Scan for the cell matching the given text and deliver its [X, Y] coordinate at center. 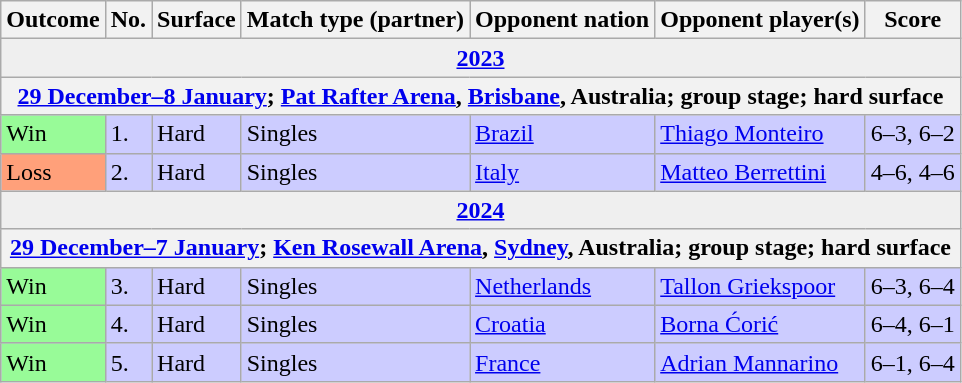
Score [912, 20]
Borna Ćorić [760, 324]
Match type (partner) [355, 20]
6–3, 6–2 [912, 134]
3. [128, 286]
2024 [480, 210]
No. [128, 20]
Loss [53, 172]
Matteo Berrettini [760, 172]
5. [128, 362]
Adrian Mannarino [760, 362]
Brazil [562, 134]
2023 [480, 58]
6–1, 6–4 [912, 362]
6–4, 6–1 [912, 324]
Croatia [562, 324]
Tallon Griekspoor [760, 286]
1. [128, 134]
Netherlands [562, 286]
4. [128, 324]
Opponent player(s) [760, 20]
29 December–7 January; Ken Rosewall Arena, Sydney, Australia; group stage; hard surface [480, 248]
Thiago Monteiro [760, 134]
6–3, 6–4 [912, 286]
Opponent nation [562, 20]
Surface [197, 20]
Italy [562, 172]
Outcome [53, 20]
4–6, 4–6 [912, 172]
2. [128, 172]
29 December–8 January; Pat Rafter Arena, Brisbane, Australia; group stage; hard surface [480, 96]
France [562, 362]
